Search for the cell housing the specified text and yield its [X, Y] center coordinate. 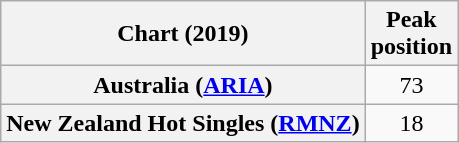
18 [411, 123]
73 [411, 85]
Chart (2019) [183, 34]
Australia (ARIA) [183, 85]
Peakposition [411, 34]
New Zealand Hot Singles (RMNZ) [183, 123]
